Output the [X, Y] coordinate of the center of the cell containing the given text.  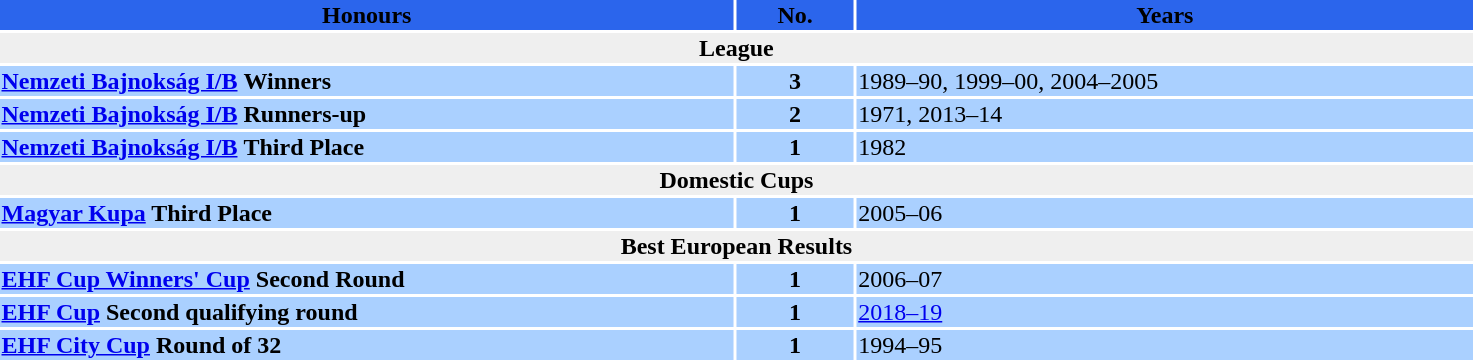
1994–95 [1165, 345]
Honours [366, 15]
Best European Results [736, 246]
Nemzeti Bajnokság I/B Runners-up [366, 114]
1982 [1165, 147]
Magyar Kupa Third Place [366, 213]
Domestic Cups [736, 180]
League [736, 48]
3 [794, 81]
1989–90, 1999–00, 2004–2005 [1165, 81]
2006–07 [1165, 279]
2018–19 [1165, 312]
2 [794, 114]
EHF Cup Second qualifying round [366, 312]
2005–06 [1165, 213]
Years [1165, 15]
EHF City Cup Round of 32 [366, 345]
1971, 2013–14 [1165, 114]
Nemzeti Bajnokság I/B Third Place [366, 147]
EHF Cup Winners' Cup Second Round [366, 279]
Nemzeti Bajnokság I/B Winners [366, 81]
No. [794, 15]
